Provide the (x, y) coordinate of the cell's center where the given text is located.  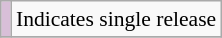
Indicates single release (116, 19)
